For the text-containing cell, return its midpoint in [X, Y] coordinate format. 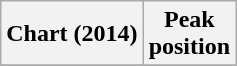
Peak position [189, 34]
Chart (2014) [72, 34]
